Pinpoint the cell where the given text exists, returning its [x, y] midpoint coordinate. 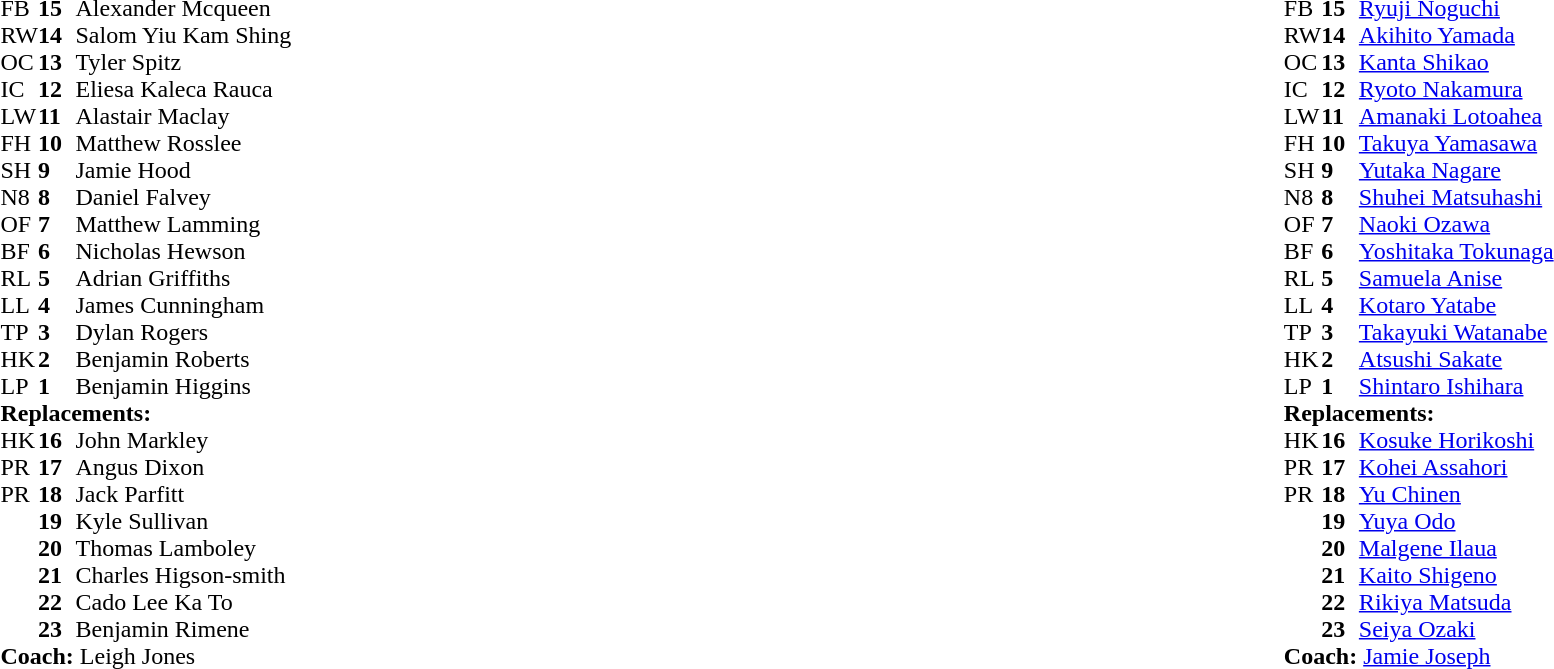
Adrian Griffiths [184, 278]
James Cunningham [184, 306]
Amanaki Lotoahea [1456, 116]
Jack Parfitt [184, 494]
Matthew Rosslee [184, 144]
Shintaro Ishihara [1456, 386]
Benjamin Higgins [184, 386]
Naoki Ozawa [1456, 224]
Kaito Shigeno [1456, 576]
Salom Yiu Kam Shing [184, 36]
Malgene Ilaua [1456, 548]
Kyle Sullivan [184, 522]
Atsushi Sakate [1456, 360]
Angus Dixon [184, 468]
Takuya Yamasawa [1456, 144]
Rikiya Matsuda [1456, 602]
Dylan Rogers [184, 332]
Charles Higson-smith [184, 576]
Benjamin Rimene [184, 630]
Seiya Ozaki [1456, 630]
Akihito Yamada [1456, 36]
Yutaka Nagare [1456, 170]
Takayuki Watanabe [1456, 332]
Samuela Anise [1456, 278]
Alastair Maclay [184, 116]
Kanta Shikao [1456, 62]
Benjamin Roberts [184, 360]
Matthew Lamming [184, 224]
John Markley [184, 440]
Yoshitaka Tokunaga [1456, 252]
Kosuke Horikoshi [1456, 440]
Eliesa Kaleca Rauca [184, 90]
Thomas Lamboley [184, 548]
Shuhei Matsuhashi [1456, 198]
Jamie Hood [184, 170]
Ryoto Nakamura [1456, 90]
Cado Lee Ka To [184, 602]
Yuya Odo [1456, 522]
Coach: Jamie Joseph [1419, 656]
Kotaro Yatabe [1456, 306]
Nicholas Hewson [184, 252]
Daniel Falvey [184, 198]
Tyler Spitz [184, 62]
Coach: Leigh Jones [146, 656]
Yu Chinen [1456, 494]
Kohei Assahori [1456, 468]
